Locate the cell with the specified text and output its [x, y] center coordinate. 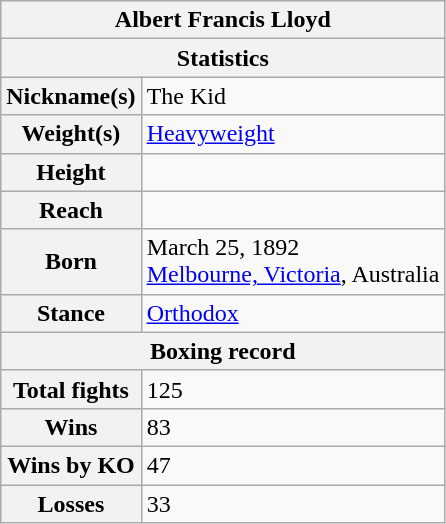
Heavyweight [293, 134]
Boxing record [223, 351]
Losses [71, 503]
33 [293, 503]
Stance [71, 313]
Born [71, 262]
47 [293, 465]
March 25, 1892Melbourne, Victoria, Australia [293, 262]
83 [293, 427]
Statistics [223, 58]
Reach [71, 210]
Orthodox [293, 313]
Wins by KO [71, 465]
Total fights [71, 389]
The Kid [293, 96]
Albert Francis Lloyd [223, 20]
Wins [71, 427]
Weight(s) [71, 134]
125 [293, 389]
Nickname(s) [71, 96]
Height [71, 172]
